Return [x, y] of the center of cell containing provided text 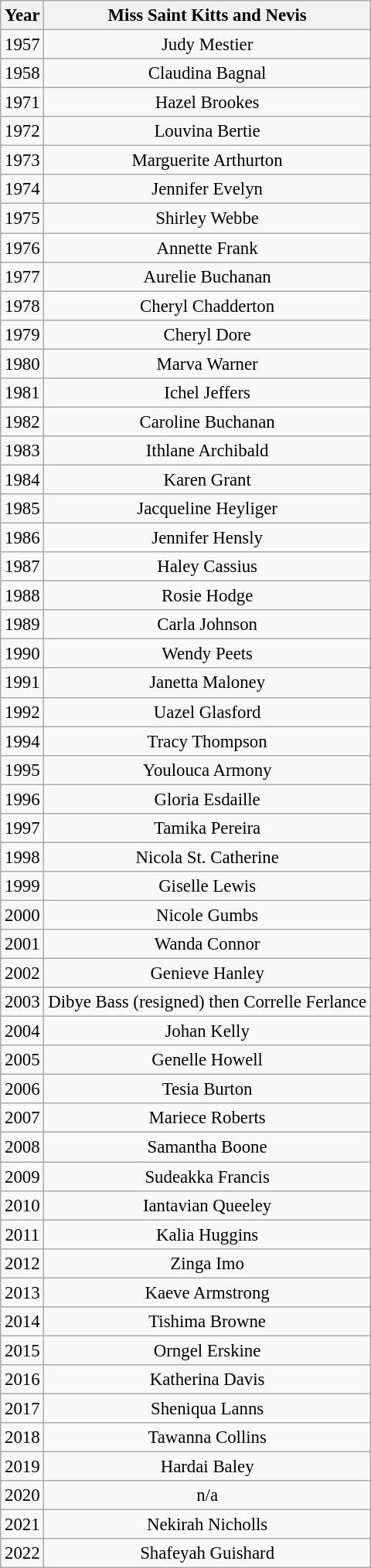
1976 [22, 248]
1996 [22, 799]
1997 [22, 828]
2010 [22, 1205]
Orngel Erskine [207, 1350]
1974 [22, 189]
Annette Frank [207, 248]
Tracy Thompson [207, 741]
2007 [22, 1119]
Jacqueline Heyliger [207, 509]
Johan Kelly [207, 1031]
1985 [22, 509]
Aurelie Buchanan [207, 276]
Sheniqua Lanns [207, 1408]
Year [22, 15]
Ithlane Archibald [207, 451]
2013 [22, 1292]
Caroline Buchanan [207, 422]
Wanda Connor [207, 944]
Ichel Jeffers [207, 393]
1972 [22, 131]
2019 [22, 1467]
2020 [22, 1495]
Shirley Webbe [207, 218]
1984 [22, 479]
Cheryl Chadderton [207, 306]
Nicole Gumbs [207, 915]
Sudeakka Francis [207, 1177]
1992 [22, 712]
Genelle Howell [207, 1060]
Uazel Glasford [207, 712]
1980 [22, 364]
2004 [22, 1031]
Claudina Bagnal [207, 73]
2005 [22, 1060]
Gloria Esdaille [207, 799]
Zinga Imo [207, 1263]
Haley Cassius [207, 567]
Shafeyah Guishard [207, 1553]
2015 [22, 1350]
1981 [22, 393]
1987 [22, 567]
Nekirah Nicholls [207, 1525]
Karen Grant [207, 479]
Hazel Brookes [207, 103]
Tawanna Collins [207, 1438]
Judy Mestier [207, 45]
2000 [22, 915]
Dibye Bass (resigned) then Correlle Ferlance [207, 1002]
1995 [22, 770]
Youlouca Armony [207, 770]
2022 [22, 1553]
2011 [22, 1234]
1977 [22, 276]
2001 [22, 944]
Tesia Burton [207, 1089]
Katherina Davis [207, 1380]
2009 [22, 1177]
1999 [22, 886]
Rosie Hodge [207, 596]
Kaeve Armstrong [207, 1292]
2012 [22, 1263]
Tishima Browne [207, 1322]
1991 [22, 683]
1990 [22, 654]
Cheryl Dore [207, 334]
1988 [22, 596]
2017 [22, 1408]
1957 [22, 45]
1975 [22, 218]
1982 [22, 422]
Jennifer Evelyn [207, 189]
Genieve Hanley [207, 974]
1971 [22, 103]
Nicola St. Catherine [207, 857]
Carla Johnson [207, 625]
Wendy Peets [207, 654]
Samantha Boone [207, 1147]
Mariece Roberts [207, 1119]
1958 [22, 73]
Tamika Pereira [207, 828]
Janetta Maloney [207, 683]
Giselle Lewis [207, 886]
2008 [22, 1147]
2002 [22, 974]
Kalia Huggins [207, 1234]
1989 [22, 625]
2003 [22, 1002]
Iantavian Queeley [207, 1205]
1979 [22, 334]
2006 [22, 1089]
2018 [22, 1438]
Marva Warner [207, 364]
1978 [22, 306]
Louvina Bertie [207, 131]
Miss Saint Kitts and Nevis [207, 15]
1998 [22, 857]
Hardai Baley [207, 1467]
n/a [207, 1495]
2016 [22, 1380]
2021 [22, 1525]
Marguerite Arthurton [207, 161]
1986 [22, 538]
Jennifer Hensly [207, 538]
1973 [22, 161]
1994 [22, 741]
2014 [22, 1322]
1983 [22, 451]
